From the cell containing the given text, extract its center point as (X, Y) coordinate. 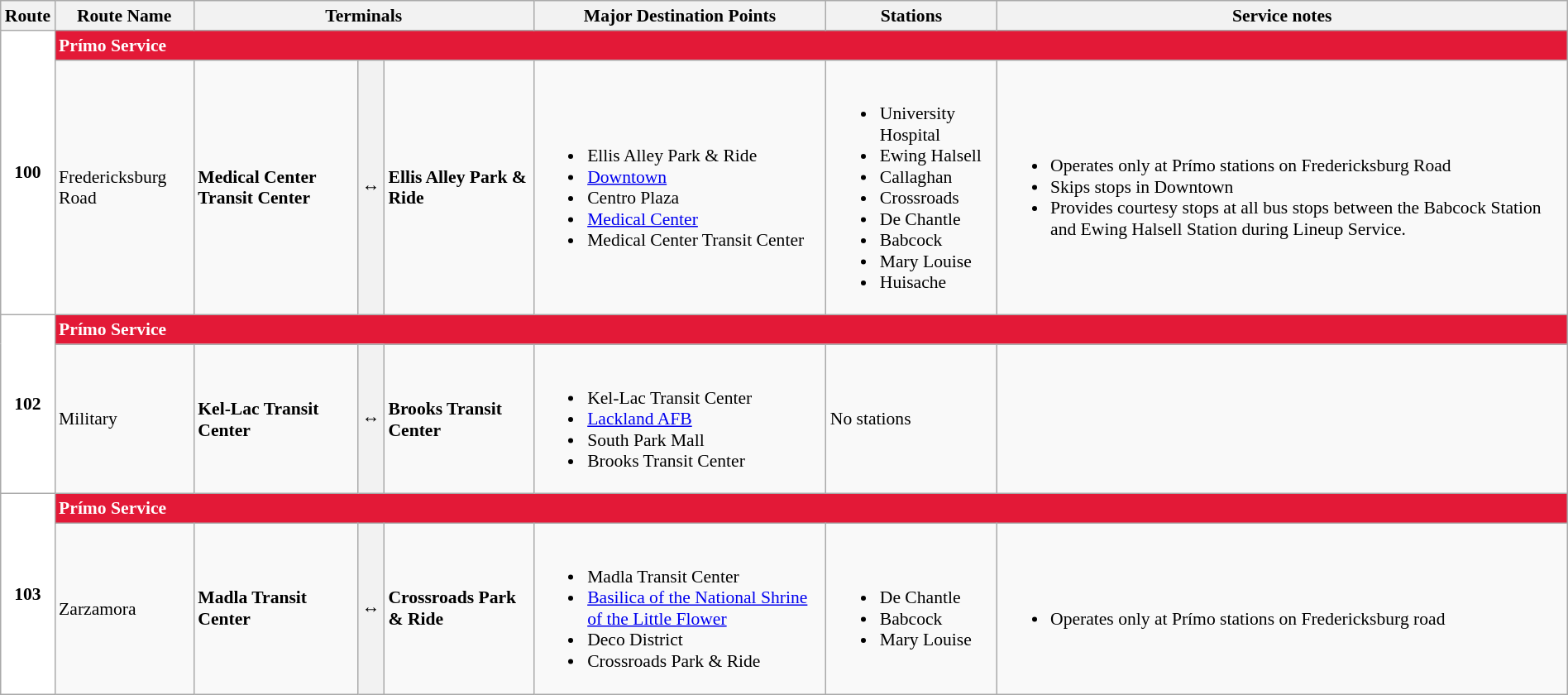
102 (28, 405)
Major Destination Points (680, 16)
Ellis Alley Park & Ride (458, 187)
Military (124, 419)
Stations (911, 16)
Terminals (364, 16)
Kel-Lac Transit CenterLackland AFBSouth Park MallBrooks Transit Center (680, 419)
103 (28, 594)
Medical Center Transit Center (275, 187)
100 (28, 173)
Route Name (124, 16)
Route (28, 16)
Zarzamora (124, 609)
Madla Transit Center (275, 609)
Fredericksburg Road (124, 187)
De ChantleBabcockMary Louise (911, 609)
Service notes (1282, 16)
Kel-Lac Transit Center (275, 419)
Brooks Transit Center (458, 419)
Operates only at Prímo stations on Fredericksburg road (1282, 609)
Madla Transit CenterBasilica of the National Shrine of the Little FlowerDeco DistrictCrossroads Park & Ride (680, 609)
Ellis Alley Park & RideDowntownCentro PlazaMedical CenterMedical Center Transit Center (680, 187)
University HospitalEwing HalsellCallaghanCrossroadsDe ChantleBabcockMary LouiseHuisache (911, 187)
No stations (911, 419)
Crossroads Park & Ride (458, 609)
